Output the [X, Y] coordinate of the center of the cell containing the given text.  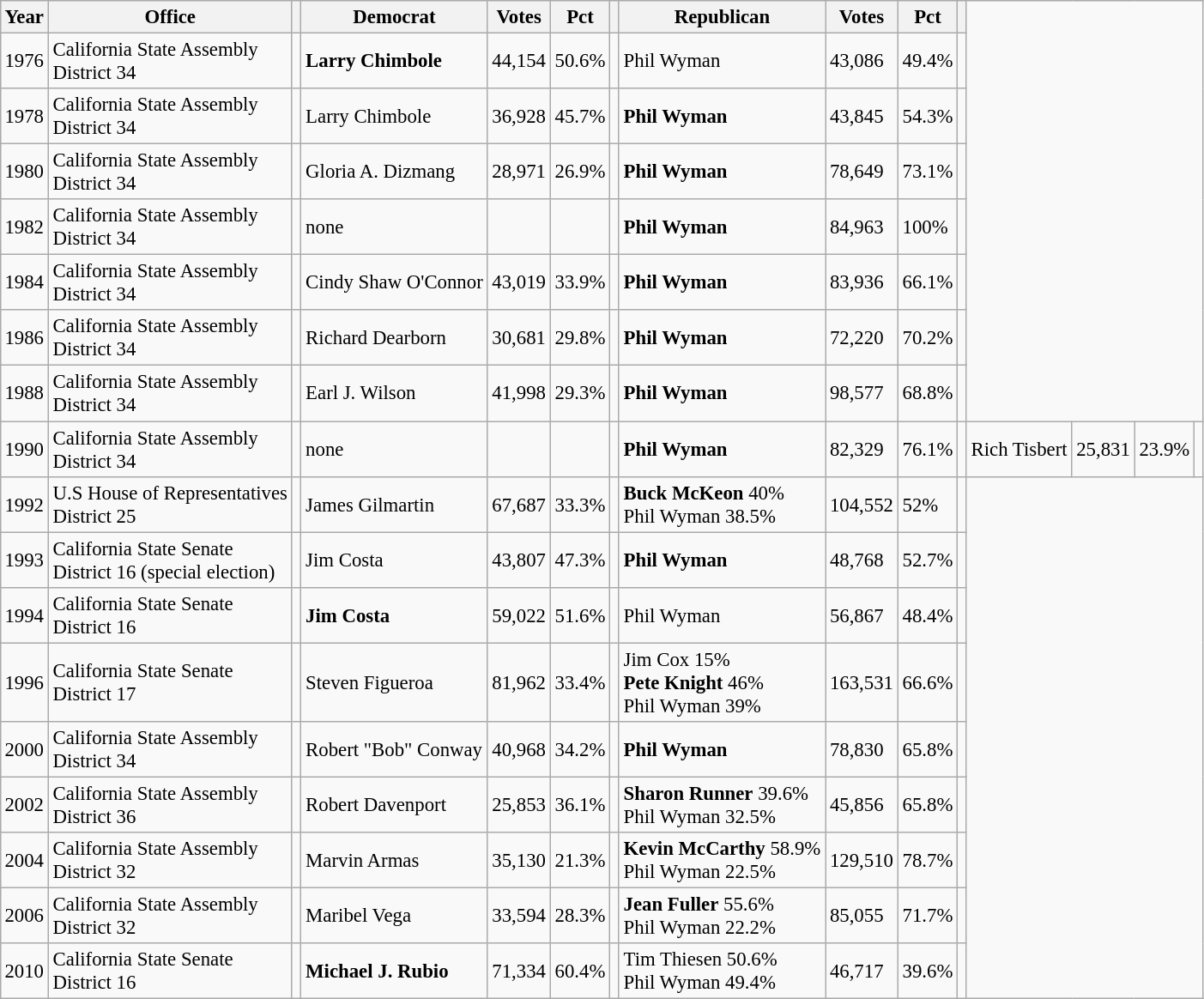
78,830 [862, 748]
43,807 [518, 560]
Earl J. Wilson [395, 393]
23.9% [1164, 448]
29.3% [580, 393]
35,130 [518, 860]
1990 [24, 448]
21.3% [580, 860]
50.6% [580, 60]
60.4% [580, 972]
56,867 [862, 615]
44,154 [518, 60]
85,055 [862, 915]
52% [927, 505]
Democrat [395, 17]
1984 [24, 283]
Kevin McCarthy 58.9% Phil Wyman 22.5% [722, 860]
1992 [24, 505]
Rich Tisbert [1019, 448]
1993 [24, 560]
2004 [24, 860]
71.7% [927, 915]
25,831 [1104, 448]
2002 [24, 805]
California State Assembly District 36 [170, 805]
36,928 [518, 117]
Steven Figueroa [395, 682]
47.3% [580, 560]
Sharon Runner 39.6% Phil Wyman 32.5% [722, 805]
Republican [722, 17]
84,963 [862, 227]
Cindy Shaw O'Connor [395, 283]
Jean Fuller 55.6% Phil Wyman 22.2% [722, 915]
1980 [24, 172]
66.1% [927, 283]
Richard Dearborn [395, 338]
83,936 [862, 283]
49.4% [927, 60]
Gloria A. Dizmang [395, 172]
California State Senate District 16 (special election) [170, 560]
1976 [24, 60]
78.7% [927, 860]
California State Senate District 17 [170, 682]
Office [170, 17]
100% [927, 227]
43,845 [862, 117]
26.9% [580, 172]
68.8% [927, 393]
Jim Cox 15% Pete Knight 46% Phil Wyman 39% [722, 682]
33.4% [580, 682]
Buck McKeon 40% Phil Wyman 38.5% [722, 505]
Year [24, 17]
78,649 [862, 172]
45.7% [580, 117]
129,510 [862, 860]
1994 [24, 615]
1982 [24, 227]
34.2% [580, 748]
52.7% [927, 560]
29.8% [580, 338]
46,717 [862, 972]
39.6% [927, 972]
1988 [24, 393]
45,856 [862, 805]
Michael J. Rubio [395, 972]
Robert "Bob" Conway [395, 748]
81,962 [518, 682]
28,971 [518, 172]
72,220 [862, 338]
54.3% [927, 117]
82,329 [862, 448]
40,968 [518, 748]
33.3% [580, 505]
1996 [24, 682]
33,594 [518, 915]
71,334 [518, 972]
104,552 [862, 505]
43,086 [862, 60]
1986 [24, 338]
28.3% [580, 915]
30,681 [518, 338]
59,022 [518, 615]
51.6% [580, 615]
48,768 [862, 560]
73.1% [927, 172]
48.4% [927, 615]
36.1% [580, 805]
Marvin Armas [395, 860]
2006 [24, 915]
Maribel Vega [395, 915]
James Gilmartin [395, 505]
163,531 [862, 682]
41,998 [518, 393]
2000 [24, 748]
Robert Davenport [395, 805]
67,687 [518, 505]
Tim Thiesen 50.6% Phil Wyman 49.4% [722, 972]
98,577 [862, 393]
U.S House of Representatives District 25 [170, 505]
25,853 [518, 805]
70.2% [927, 338]
33.9% [580, 283]
43,019 [518, 283]
1978 [24, 117]
66.6% [927, 682]
76.1% [927, 448]
2010 [24, 972]
